Locate the cell with the specified text and output its [x, y] center coordinate. 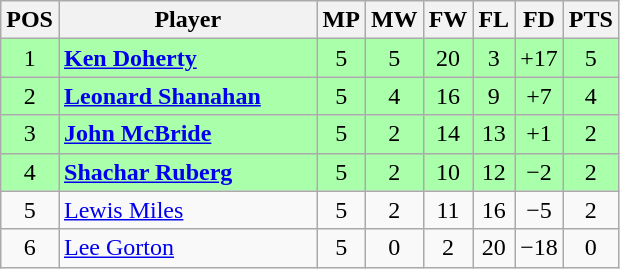
POS [30, 20]
John McBride [188, 134]
Lee Gorton [188, 248]
−5 [540, 210]
+7 [540, 96]
Player [188, 20]
−18 [540, 248]
9 [494, 96]
+17 [540, 58]
13 [494, 134]
MW [394, 20]
14 [448, 134]
FW [448, 20]
Shachar Ruberg [188, 172]
Leonard Shanahan [188, 96]
PTS [590, 20]
Ken Doherty [188, 58]
10 [448, 172]
Lewis Miles [188, 210]
+1 [540, 134]
MP [341, 20]
FD [540, 20]
1 [30, 58]
FL [494, 20]
12 [494, 172]
6 [30, 248]
−2 [540, 172]
11 [448, 210]
